For the text-containing cell, return its midpoint in (x, y) coordinate format. 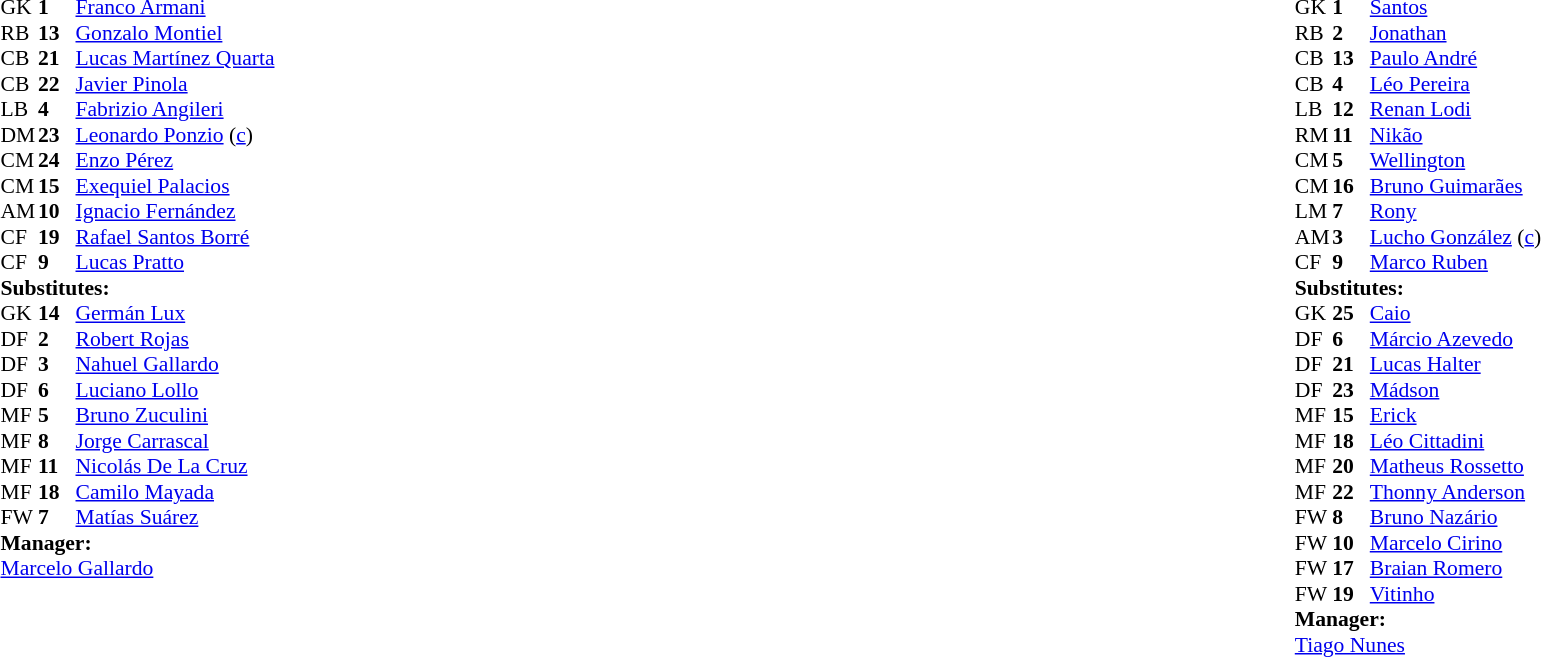
Rony (1456, 211)
Márcio Azevedo (1456, 339)
Mádson (1456, 390)
Jorge Carrascal (176, 441)
Marcelo Cirino (1456, 543)
Robert Rojas (176, 339)
Bruno Zuculini (176, 415)
Wellington (1456, 161)
Matías Suárez (176, 517)
Marcelo Gallardo (137, 569)
LM (1314, 211)
Erick (1456, 415)
Thonny Anderson (1456, 492)
Lucho González (c) (1456, 237)
Bruno Guimarães (1456, 186)
Javier Pinola (176, 84)
Luciano Lollo (176, 390)
Marco Ruben (1456, 263)
Nahuel Gallardo (176, 365)
14 (57, 313)
Lucas Pratto (176, 263)
Lucas Halter (1456, 365)
Vitinho (1456, 594)
Bruno Nazário (1456, 517)
Léo Pereira (1456, 84)
Rafael Santos Borré (176, 237)
24 (57, 161)
Renan Lodi (1456, 109)
Braian Romero (1456, 569)
DM (19, 135)
Paulo André (1456, 59)
Exequiel Palacios (176, 186)
Jonathan (1456, 33)
Gonzalo Montiel (176, 33)
Léo Cittadini (1456, 441)
17 (1351, 569)
Matheus Rossetto (1456, 467)
Enzo Pérez (176, 161)
12 (1351, 109)
20 (1351, 467)
Fabrizio Angileri (176, 109)
Ignacio Fernández (176, 211)
Leonardo Ponzio (c) (176, 135)
Germán Lux (176, 313)
Camilo Mayada (176, 492)
16 (1351, 186)
Nicolás De La Cruz (176, 467)
Lucas Martínez Quarta (176, 59)
Nikão (1456, 135)
25 (1351, 313)
RM (1314, 135)
Caio (1456, 313)
